Capture the cell that displays the provided text and extract its (X, Y) central coordinate. 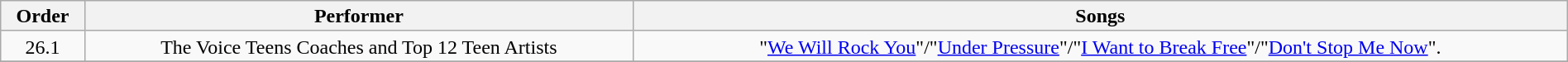
Songs (1100, 17)
Order (43, 17)
"We Will Rock You"/"Under Pressure"/"I Want to Break Free"/"Don't Stop Me Now". (1100, 46)
The Voice Teens Coaches and Top 12 Teen Artists (359, 46)
Performer (359, 17)
26.1 (43, 46)
